Detect which cell encompasses the target text, then output its (X, Y) center coordinate. 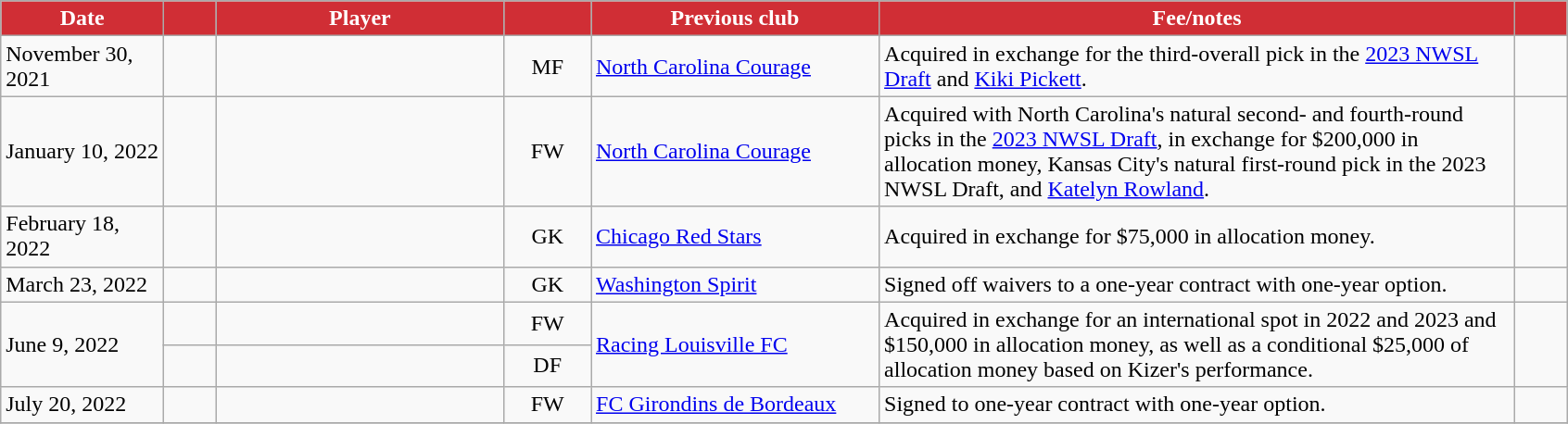
FC Girondins de Bordeaux (736, 405)
Racing Louisville FC (736, 344)
MF (548, 67)
Date (82, 19)
Previous club (736, 19)
February 18, 2022 (82, 237)
June 9, 2022 (82, 344)
Player (360, 19)
July 20, 2022 (82, 405)
Signed off waivers to a one-year contract with one-year option. (1197, 284)
Washington Spirit (736, 284)
Signed to one-year contract with one-year option. (1197, 405)
Acquired in exchange for $75,000 in allocation money. (1197, 237)
Fee/notes (1197, 19)
January 10, 2022 (82, 152)
November 30, 2021 (82, 67)
Acquired in exchange for the third-overall pick in the 2023 NWSL Draft and Kiki Pickett. (1197, 67)
DF (548, 366)
March 23, 2022 (82, 284)
Chicago Red Stars (736, 237)
